Provide the [X, Y] coordinate of the cell's center where the given text is located.  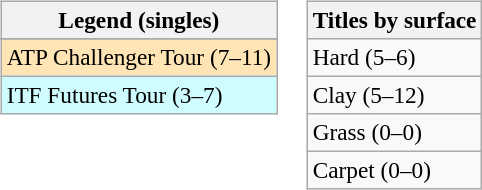
Legend (singles) [138, 20]
ITF Futures Tour (3–7) [138, 95]
ATP Challenger Tour (7–11) [138, 57]
Carpet (0–0) [394, 171]
Hard (5–6) [394, 57]
Grass (0–0) [394, 133]
Clay (5–12) [394, 95]
Titles by surface [394, 20]
